Locate the cell with the specified text and output its (x, y) center coordinate. 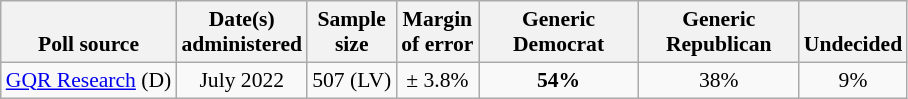
54% (558, 80)
July 2022 (242, 80)
Undecided (853, 32)
9% (853, 80)
Samplesize (352, 32)
507 (LV) (352, 80)
± 3.8% (437, 80)
Poll source (89, 32)
GenericRepublican (719, 32)
GQR Research (D) (89, 80)
Date(s)administered (242, 32)
GenericDemocrat (558, 32)
Marginof error (437, 32)
38% (719, 80)
